Determine the (x, y) coordinate at the center of the cell enclosing the given text.  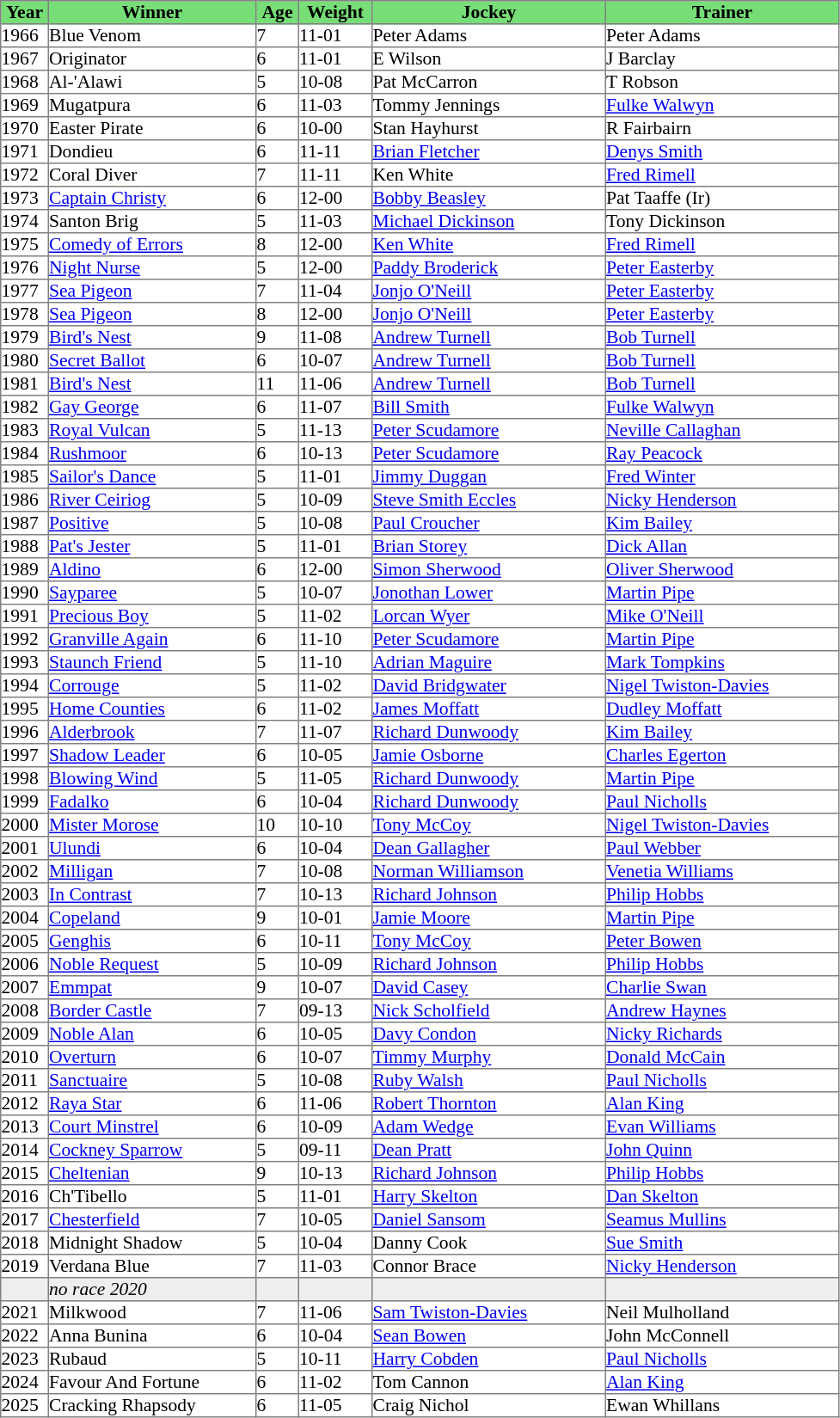
E Wilson (489, 58)
11-13 (335, 430)
10-10 (335, 826)
Cockney Sparrow (152, 1151)
Donald McCain (722, 1058)
Brian Storey (489, 547)
1990 (25, 593)
Sayparee (152, 593)
1987 (25, 523)
1979 (25, 337)
Norman Williamson (489, 872)
2015 (25, 1173)
1977 (25, 291)
Jamie Moore (489, 918)
10 (278, 826)
Ray Peacock (722, 454)
Blue Venom (152, 36)
Paddy Broderick (489, 268)
Comedy of Errors (152, 244)
Craig Nichol (489, 1405)
1994 (25, 686)
Connor Brace (489, 1266)
Bobby Beasley (489, 198)
Harry Skelton (489, 1197)
1992 (25, 640)
Seamus Mullins (722, 1219)
John McConnell (722, 1336)
1976 (25, 268)
Al-'Alawi (152, 83)
Steve Smith Eccles (489, 500)
2018 (25, 1243)
09-11 (335, 1151)
2019 (25, 1266)
Emmpat (152, 987)
Mugatpura (152, 105)
2014 (25, 1151)
no race 2020 (152, 1290)
Milkwood (152, 1312)
Trainer (722, 12)
Sam Twiston-Davies (489, 1312)
Jonothan Lower (489, 593)
2003 (25, 894)
09-13 (335, 1011)
River Ceiriog (152, 500)
Stan Hayhurst (489, 129)
Timmy Murphy (489, 1058)
Michael Dickinson (489, 222)
Verdana Blue (152, 1266)
10-01 (335, 918)
Precious Boy (152, 616)
2023 (25, 1359)
Mike O'Neill (722, 616)
Dick Allan (722, 547)
Oliver Sherwood (722, 569)
Alderbrook (152, 733)
Pat Taaffe (Ir) (722, 198)
Robert Thornton (489, 1104)
Peter Bowen (722, 941)
Gay George (152, 408)
2002 (25, 872)
1996 (25, 733)
1993 (25, 662)
Tom Cannon (489, 1383)
Venetia Williams (722, 872)
Paul Webber (722, 848)
Jimmy Duggan (489, 476)
Adrian Maguire (489, 662)
2025 (25, 1405)
Pat's Jester (152, 547)
Sanctuaire (152, 1080)
Blowing Wind (152, 779)
Border Castle (152, 1011)
2009 (25, 1034)
Sue Smith (722, 1243)
2012 (25, 1104)
Mister Morose (152, 826)
1998 (25, 779)
1973 (25, 198)
2024 (25, 1383)
Royal Vulcan (152, 430)
Nicky Richards (722, 1034)
Adam Wedge (489, 1126)
Evan Williams (722, 1126)
1966 (25, 36)
1974 (25, 222)
Secret Ballot (152, 361)
1991 (25, 616)
Danny Cook (489, 1243)
1969 (25, 105)
In Contrast (152, 894)
Mark Tompkins (722, 662)
Lorcan Wyer (489, 616)
11-08 (335, 337)
1970 (25, 129)
Ruby Walsh (489, 1080)
2006 (25, 965)
1980 (25, 361)
2017 (25, 1219)
1999 (25, 801)
Andrew Haynes (722, 1011)
Cheltenian (152, 1173)
1997 (25, 755)
James Moffatt (489, 709)
Rubaud (152, 1359)
2010 (25, 1058)
1971 (25, 151)
Weight (335, 12)
Granville Again (152, 640)
1984 (25, 454)
Tommy Jennings (489, 105)
John Quinn (722, 1151)
Neil Mulholland (722, 1312)
Bill Smith (489, 408)
1982 (25, 408)
2005 (25, 941)
Jamie Osborne (489, 755)
Ulundi (152, 848)
2021 (25, 1312)
Shadow Leader (152, 755)
2008 (25, 1011)
1995 (25, 709)
Home Counties (152, 709)
Age (278, 12)
Favour And Fortune (152, 1383)
R Fairbairn (722, 129)
Neville Callaghan (722, 430)
1981 (25, 384)
1985 (25, 476)
Davy Condon (489, 1034)
Midnight Shadow (152, 1243)
2011 (25, 1080)
2004 (25, 918)
T Robson (722, 83)
Originator (152, 58)
Rushmoor (152, 454)
Court Minstrel (152, 1126)
Noble Request (152, 965)
Dondieu (152, 151)
Overturn (152, 1058)
Harry Cobden (489, 1359)
Year (25, 12)
David Casey (489, 987)
Cracking Rhapsody (152, 1405)
Captain Christy (152, 198)
2022 (25, 1336)
Jockey (489, 12)
Positive (152, 523)
2007 (25, 987)
2000 (25, 826)
Fred Winter (722, 476)
Dudley Moffatt (722, 709)
Sean Bowen (489, 1336)
Chesterfield (152, 1219)
J Barclay (722, 58)
Corrouge (152, 686)
Tony Dickinson (722, 222)
Daniel Sansom (489, 1219)
Aldino (152, 569)
10-00 (335, 129)
Genghis (152, 941)
Milligan (152, 872)
Santon Brig (152, 222)
Sailor's Dance (152, 476)
Denys Smith (722, 151)
Coral Diver (152, 175)
Winner (152, 12)
1978 (25, 315)
Dan Skelton (722, 1197)
Simon Sherwood (489, 569)
Ch'Tibello (152, 1197)
1972 (25, 175)
1989 (25, 569)
Easter Pirate (152, 129)
1968 (25, 83)
David Bridgwater (489, 686)
2016 (25, 1197)
11 (278, 384)
Ewan Whillans (722, 1405)
Noble Alan (152, 1034)
Paul Croucher (489, 523)
Dean Gallagher (489, 848)
Brian Fletcher (489, 151)
Copeland (152, 918)
Raya Star (152, 1104)
1967 (25, 58)
Staunch Friend (152, 662)
Night Nurse (152, 268)
Charles Egerton (722, 755)
Fadalko (152, 801)
Charlie Swan (722, 987)
Anna Bunina (152, 1336)
1988 (25, 547)
11-04 (335, 291)
1975 (25, 244)
2001 (25, 848)
2013 (25, 1126)
Pat McCarron (489, 83)
1983 (25, 430)
1986 (25, 500)
Nick Scholfield (489, 1011)
Dean Pratt (489, 1151)
